Output the (X, Y) coordinate of the center of the cell containing the given text.  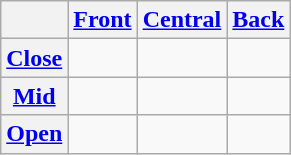
Front (102, 20)
Central (182, 20)
Mid (34, 96)
Open (34, 134)
Close (34, 58)
Back (258, 20)
